Search for the cell housing the specified text and yield its (X, Y) center coordinate. 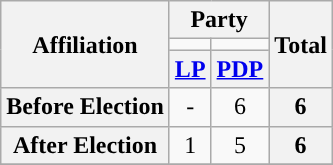
1 (190, 145)
- (190, 107)
After Election (86, 145)
Total (301, 44)
LP (190, 69)
5 (240, 145)
PDP (240, 69)
Affiliation (86, 44)
Party (218, 20)
Before Election (86, 107)
